Capture the cell that displays the provided text and extract its [x, y] central coordinate. 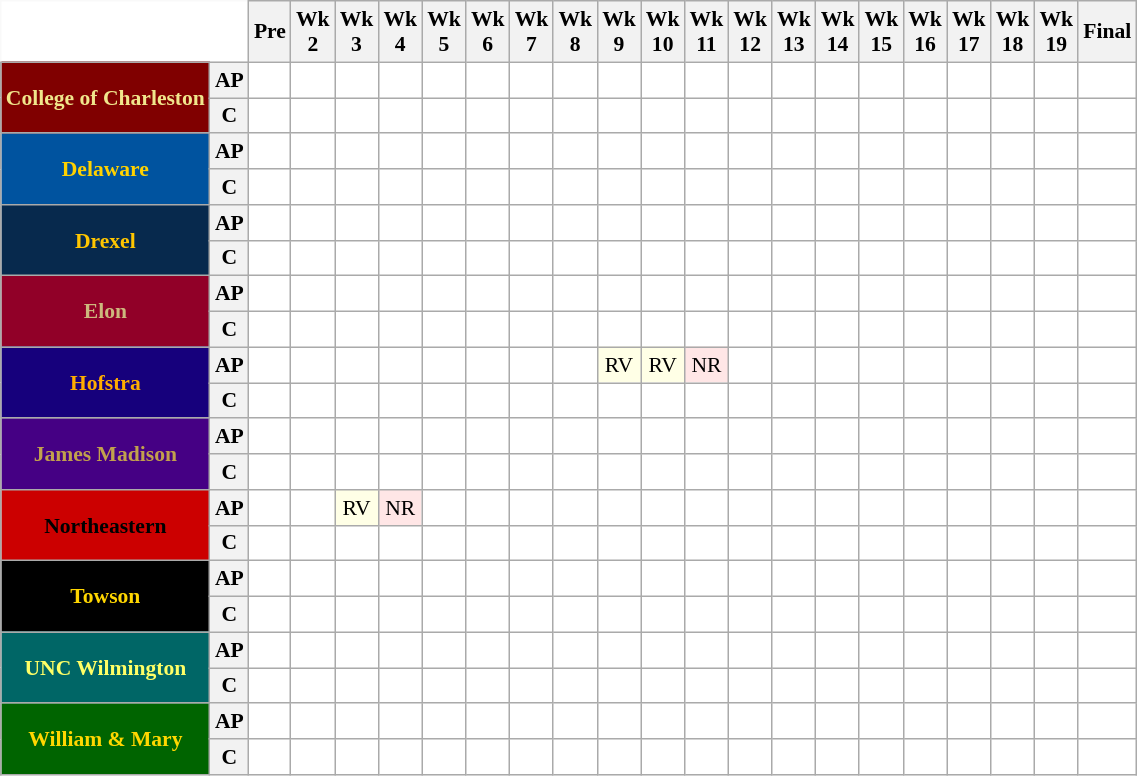
Northeastern [106, 526]
Wk6 [488, 32]
Wk2 [313, 32]
William & Mary [106, 740]
Wk4 [400, 32]
Wk5 [444, 32]
Delaware [106, 170]
James Madison [106, 454]
Towson [106, 596]
Wk18 [1013, 32]
Elon [106, 312]
Hofstra [106, 382]
Wk8 [575, 32]
UNC Wilmington [106, 668]
Wk9 [619, 32]
Wk7 [532, 32]
Wk11 [707, 32]
Wk14 [838, 32]
Pre [270, 32]
Wk17 [969, 32]
Drexel [106, 240]
Wk19 [1056, 32]
Wk10 [663, 32]
Wk15 [881, 32]
College of Charleston [106, 98]
Wk16 [925, 32]
Wk13 [794, 32]
Wk3 [357, 32]
Final [1107, 32]
Wk12 [750, 32]
